Locate the cell with the specified text and output its [X, Y] center coordinate. 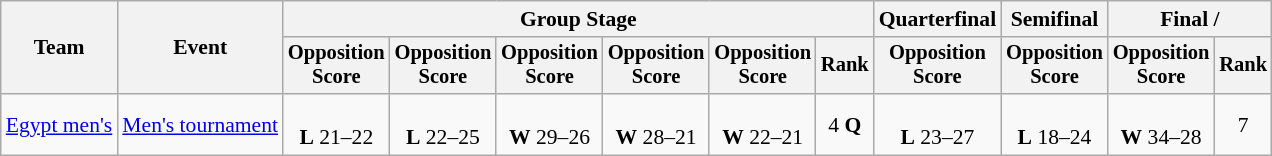
L 23–27 [938, 124]
W 28–21 [656, 124]
Group Stage [578, 19]
Team [60, 48]
L 21–22 [336, 124]
Final / [1190, 19]
Semifinal [1054, 19]
L 22–25 [444, 124]
4 Q [845, 124]
W 22–21 [762, 124]
W 34–28 [1162, 124]
7 [1243, 124]
Event [200, 48]
Quarterfinal [938, 19]
L 18–24 [1054, 124]
W 29–26 [550, 124]
Men's tournament [200, 124]
Egypt men's [60, 124]
